Determine the [X, Y] coordinate at the center of the cell enclosing the given text.  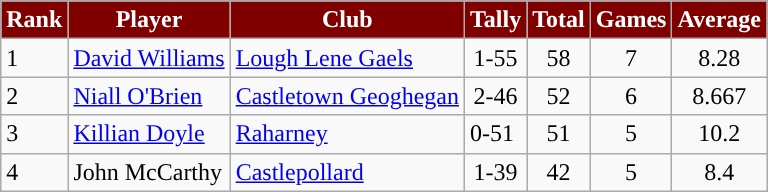
Average [720, 20]
Player [149, 20]
8.667 [720, 96]
7 [631, 58]
10.2 [720, 134]
Total [559, 20]
Raharney [347, 134]
0-51 [496, 134]
8.28 [720, 58]
58 [559, 58]
2-46 [496, 96]
Lough Lene Gaels [347, 58]
3 [34, 134]
4 [34, 172]
51 [559, 134]
8.4 [720, 172]
2 [34, 96]
1 [34, 58]
1-55 [496, 58]
52 [559, 96]
6 [631, 96]
42 [559, 172]
Castlepollard [347, 172]
Killian Doyle [149, 134]
Games [631, 20]
David Williams [149, 58]
Tally [496, 20]
Club [347, 20]
Rank [34, 20]
Niall O'Brien [149, 96]
1-39 [496, 172]
John McCarthy [149, 172]
Castletown Geoghegan [347, 96]
